Scan for the cell matching the given text and deliver its (x, y) coordinate at center. 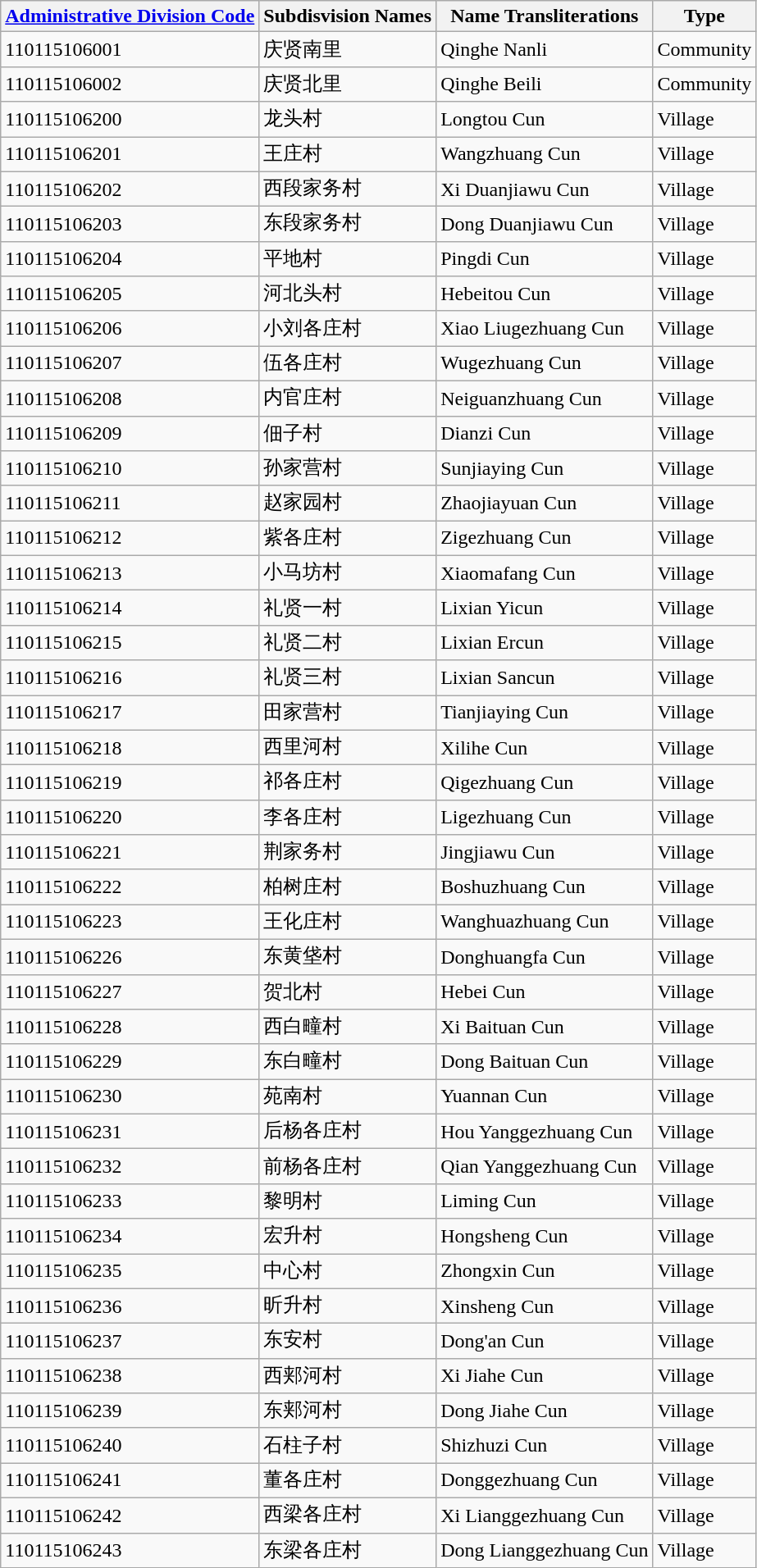
Zhongxin Cun (545, 1271)
110115106202 (130, 189)
苑南村 (348, 1097)
庆贤北里 (348, 84)
后杨各庄村 (348, 1132)
Lixian Sancun (545, 677)
赵家园村 (348, 504)
110115106218 (130, 748)
Longtou Cun (545, 120)
前杨各庄村 (348, 1166)
孙家营村 (348, 469)
110115106206 (130, 328)
Neiguanzhuang Cun (545, 399)
110115106216 (130, 677)
佃子村 (348, 433)
董各庄村 (348, 1481)
Dong Baituan Cun (545, 1061)
Shizhuzi Cun (545, 1445)
东黄垡村 (348, 956)
110115106232 (130, 1166)
110115106002 (130, 84)
110115106217 (130, 713)
荆家务村 (348, 853)
110115106222 (130, 887)
Name Transliterations (545, 16)
西白疃村 (348, 1027)
Hebeitou Cun (545, 294)
Qinghe Nanli (545, 49)
110115106233 (130, 1201)
祁各庄村 (348, 782)
Xiaomafang Cun (545, 572)
110115106240 (130, 1445)
Ligezhuang Cun (545, 817)
110115106242 (130, 1516)
Administrative Division Code (130, 16)
Donghuangfa Cun (545, 956)
110115106235 (130, 1271)
110115106229 (130, 1061)
礼贤二村 (348, 643)
伍各庄村 (348, 364)
Tianjiaying Cun (545, 713)
平地村 (348, 259)
礼贤三村 (348, 677)
110115106237 (130, 1342)
Wanghuazhuang Cun (545, 922)
110115106215 (130, 643)
110115106221 (130, 853)
Dong Duanjiawu Cun (545, 225)
Dong Jiahe Cun (545, 1411)
西里河村 (348, 748)
Type (705, 16)
110115106219 (130, 782)
东郏河村 (348, 1411)
东段家务村 (348, 225)
110115106238 (130, 1376)
Donggezhuang Cun (545, 1481)
Sunjiaying Cun (545, 469)
Xi Jiahe Cun (545, 1376)
东安村 (348, 1342)
110115106213 (130, 572)
110115106227 (130, 992)
东梁各庄村 (348, 1550)
小刘各庄村 (348, 328)
内官庄村 (348, 399)
110115106223 (130, 922)
110115106211 (130, 504)
110115106203 (130, 225)
Hongsheng Cun (545, 1237)
Subdisvision Names (348, 16)
王化庄村 (348, 922)
Qigezhuang Cun (545, 782)
Jingjiawu Cun (545, 853)
小马坊村 (348, 572)
110115106212 (130, 538)
Zhaojiayuan Cun (545, 504)
110115106214 (130, 609)
110115106220 (130, 817)
Xi Lianggezhuang Cun (545, 1516)
110115106208 (130, 399)
110115106236 (130, 1306)
Wangzhuang Cun (545, 154)
Dianzi Cun (545, 433)
西段家务村 (348, 189)
Zigezhuang Cun (545, 538)
110115106228 (130, 1027)
宏升村 (348, 1237)
Lixian Yicun (545, 609)
110115106231 (130, 1132)
Qinghe Beili (545, 84)
Dong'an Cun (545, 1342)
Liming Cun (545, 1201)
Xiao Liugezhuang Cun (545, 328)
庆贤南里 (348, 49)
田家营村 (348, 713)
中心村 (348, 1271)
Xi Duanjiawu Cun (545, 189)
黎明村 (348, 1201)
110115106226 (130, 956)
Boshuzhuang Cun (545, 887)
110115106207 (130, 364)
110115106241 (130, 1481)
Xinsheng Cun (545, 1306)
110115106210 (130, 469)
昕升村 (348, 1306)
Lixian Ercun (545, 643)
石柱子村 (348, 1445)
Pingdi Cun (545, 259)
Xilihe Cun (545, 748)
王庄村 (348, 154)
龙头村 (348, 120)
柏树庄村 (348, 887)
河北头村 (348, 294)
西梁各庄村 (348, 1516)
贺北村 (348, 992)
110115106209 (130, 433)
Dong Lianggezhuang Cun (545, 1550)
Qian Yanggezhuang Cun (545, 1166)
紫各庄村 (348, 538)
110115106239 (130, 1411)
110115106243 (130, 1550)
礼贤一村 (348, 609)
110115106204 (130, 259)
东白疃村 (348, 1061)
李各庄村 (348, 817)
西郏河村 (348, 1376)
Hebei Cun (545, 992)
Yuannan Cun (545, 1097)
Xi Baituan Cun (545, 1027)
110115106200 (130, 120)
Hou Yanggezhuang Cun (545, 1132)
Wugezhuang Cun (545, 364)
110115106001 (130, 49)
110115106230 (130, 1097)
110115106205 (130, 294)
110115106201 (130, 154)
110115106234 (130, 1237)
